Capture the cell that displays the provided text and extract its [X, Y] central coordinate. 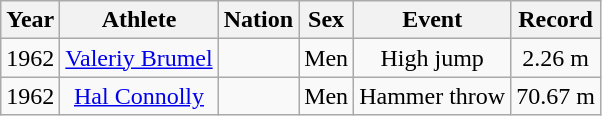
Year [30, 20]
Hal Connolly [139, 96]
Record [556, 20]
Athlete [139, 20]
70.67 m [556, 96]
High jump [432, 58]
Event [432, 20]
Hammer throw [432, 96]
Nation [258, 20]
2.26 m [556, 58]
Sex [326, 20]
Valeriy Brumel [139, 58]
